Determine the (x, y) coordinate at the center of the cell enclosing the given text.  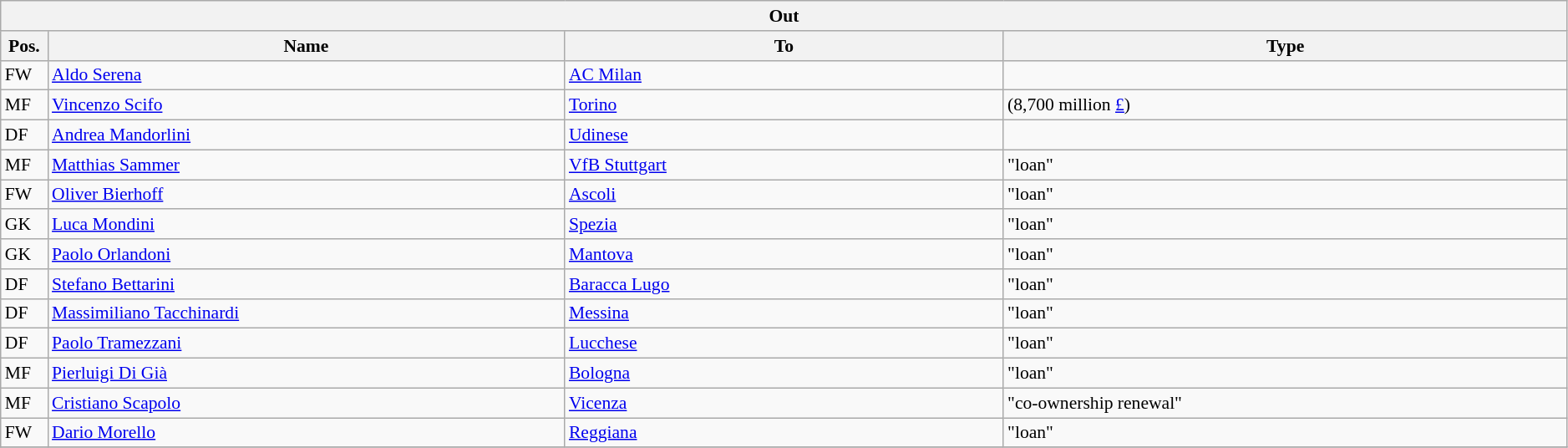
Paolo Tramezzani (306, 344)
Stefano Bettarini (306, 284)
Spezia (784, 225)
Massimiliano Tacchinardi (306, 313)
Out (784, 16)
AC Milan (784, 75)
Torino (784, 105)
To (784, 46)
Paolo Orlandoni (306, 254)
Bologna (784, 374)
Udinese (784, 135)
Pierluigi Di Già (306, 374)
Aldo Serena (306, 75)
Vincenzo Scifo (306, 105)
Luca Mondini (306, 225)
Dario Morello (306, 433)
VfB Stuttgart (784, 165)
Name (306, 46)
Ascoli (784, 195)
Cristiano Scapolo (306, 403)
Mantova (784, 254)
Pos. (24, 46)
Reggiana (784, 433)
"co-ownership renewal" (1285, 403)
Andrea Mandorlini (306, 135)
Messina (784, 313)
Type (1285, 46)
Vicenza (784, 403)
Matthias Sammer (306, 165)
(8,700 million £) (1285, 105)
Baracca Lugo (784, 284)
Lucchese (784, 344)
Oliver Bierhoff (306, 195)
